Extract the (X, Y) coordinate from the center of the cell holding the provided text.  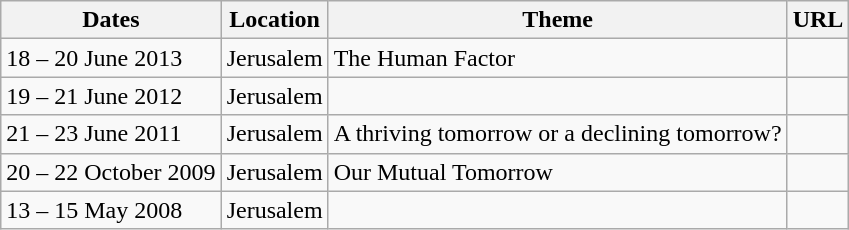
Location (274, 20)
18 – 20 June 2013 (111, 58)
19 – 21 June 2012 (111, 96)
The Human Factor (558, 58)
20 – 22 October 2009 (111, 172)
Our Mutual Tomorrow (558, 172)
21 – 23 June 2011 (111, 134)
A thriving tomorrow or a declining tomorrow? (558, 134)
13 – 15 May 2008 (111, 210)
Theme (558, 20)
Dates (111, 20)
URL (818, 20)
